Provide the [X, Y] coordinate of the cell's center where the given text is located.  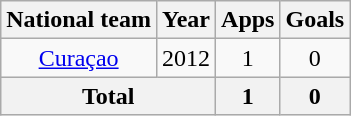
Curaçao [79, 58]
Total [108, 96]
Year [186, 20]
Goals [315, 20]
2012 [186, 58]
Apps [248, 20]
National team [79, 20]
